Capture the cell that displays the provided text and extract its (x, y) central coordinate. 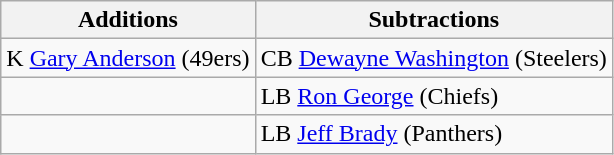
Subtractions (434, 20)
Additions (128, 20)
K Gary Anderson (49ers) (128, 58)
LB Ron George (Chiefs) (434, 96)
CB Dewayne Washington (Steelers) (434, 58)
LB Jeff Brady (Panthers) (434, 134)
